Search for the cell housing the specified text and yield its (x, y) center coordinate. 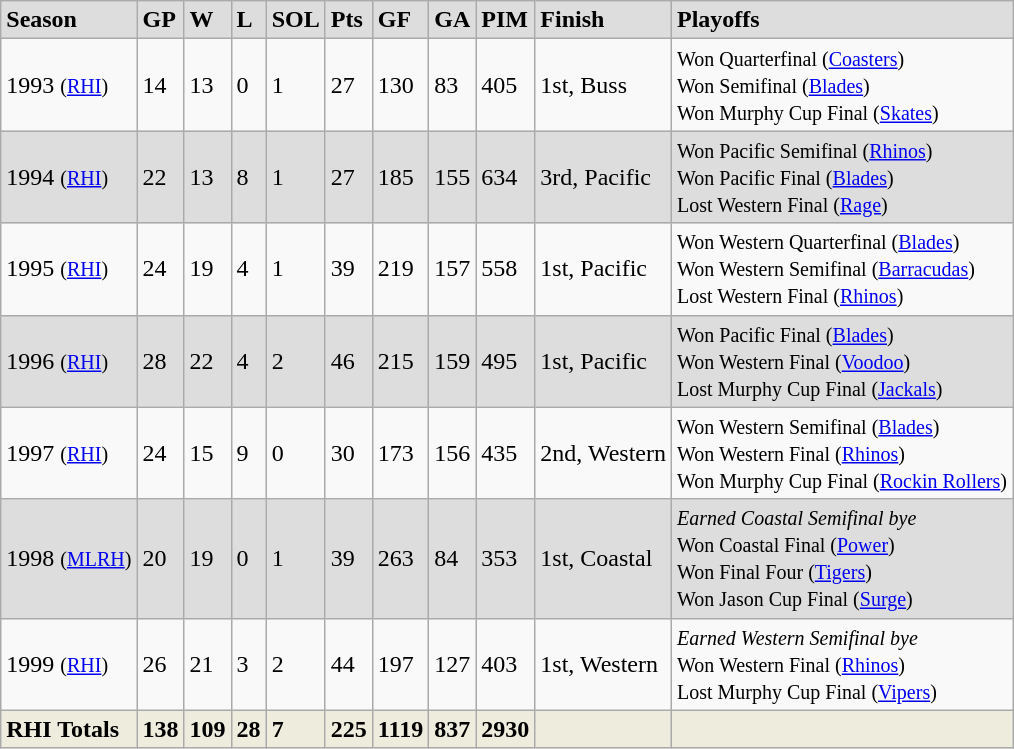
403 (506, 664)
3rd, Pacific (604, 177)
1993 (RHI) (69, 85)
263 (400, 558)
138 (160, 729)
L (248, 20)
Won Quarterfinal (Coasters) Won Semifinal (Blades) Won Murphy Cup Final (Skates) (842, 85)
1995 (RHI) (69, 269)
8 (248, 177)
9 (248, 453)
83 (452, 85)
84 (452, 558)
219 (400, 269)
PIM (506, 20)
SOL (296, 20)
1996 (RHI) (69, 361)
46 (348, 361)
Won Western Quarterfinal (Blades) Won Western Semifinal (Barracudas) Lost Western Final (Rhinos) (842, 269)
155 (452, 177)
Finish (604, 20)
185 (400, 177)
15 (208, 453)
1st, Buss (604, 85)
Earned Coastal Semifinal bye Won Coastal Final (Power) Won Final Four (Tigers) Won Jason Cup Final (Surge) (842, 558)
RHI Totals (69, 729)
GA (452, 20)
2930 (506, 729)
20 (160, 558)
1119 (400, 729)
GP (160, 20)
127 (452, 664)
Pts (348, 20)
495 (506, 361)
173 (400, 453)
197 (400, 664)
1st, Western (604, 664)
7 (296, 729)
1998 (MLRH) (69, 558)
837 (452, 729)
Won Pacific Semifinal (Rhinos) Won Pacific Final (Blades) Lost Western Final (Rage) (842, 177)
14 (160, 85)
225 (348, 729)
634 (506, 177)
44 (348, 664)
2nd, Western (604, 453)
215 (400, 361)
157 (452, 269)
130 (400, 85)
558 (506, 269)
109 (208, 729)
Earned Western Semifinal bye Won Western Final (Rhinos) Lost Murphy Cup Final (Vipers) (842, 664)
Playoffs (842, 20)
30 (348, 453)
405 (506, 85)
21 (208, 664)
159 (452, 361)
1999 (RHI) (69, 664)
1997 (RHI) (69, 453)
1994 (RHI) (69, 177)
W (208, 20)
26 (160, 664)
Won Western Semifinal (Blades) Won Western Final (Rhinos) Won Murphy Cup Final (Rockin Rollers) (842, 453)
GF (400, 20)
3 (248, 664)
Won Pacific Final (Blades) Won Western Final (Voodoo) Lost Murphy Cup Final (Jackals) (842, 361)
1st, Coastal (604, 558)
Season (69, 20)
353 (506, 558)
435 (506, 453)
156 (452, 453)
